Scan for the cell matching the given text and deliver its [x, y] coordinate at center. 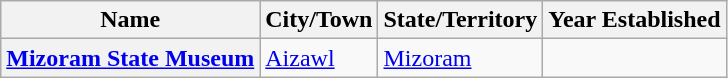
State/Territory [460, 20]
Mizoram State Museum [130, 58]
Year Established [634, 20]
Aizawl [319, 58]
City/Town [319, 20]
Mizoram [460, 58]
Name [130, 20]
